Return (x, y) of the center of cell containing provided text 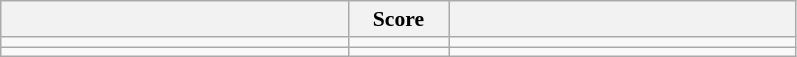
Score (398, 19)
